Return the (X, Y) coordinate for the center point of the cell that contains the specified text.  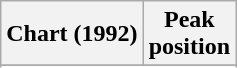
Peakposition (189, 34)
Chart (1992) (72, 34)
